Search for the cell housing the specified text and yield its [x, y] center coordinate. 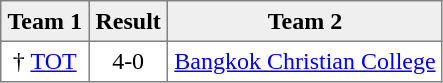
Result [128, 21]
Team 2 [306, 21]
Team 1 [45, 21]
4-0 [128, 61]
† TOT [45, 61]
Bangkok Christian College [306, 61]
